From the cell containing the given text, extract its center point as [X, Y] coordinate. 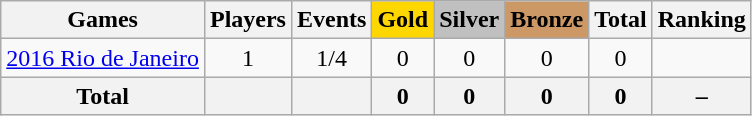
Ranking [702, 20]
Bronze [547, 20]
Silver [470, 20]
– [702, 96]
1 [248, 58]
1/4 [331, 58]
Gold [403, 20]
Players [248, 20]
2016 Rio de Janeiro [103, 58]
Games [103, 20]
Events [331, 20]
